From the cell containing the given text, extract its center point as [X, Y] coordinate. 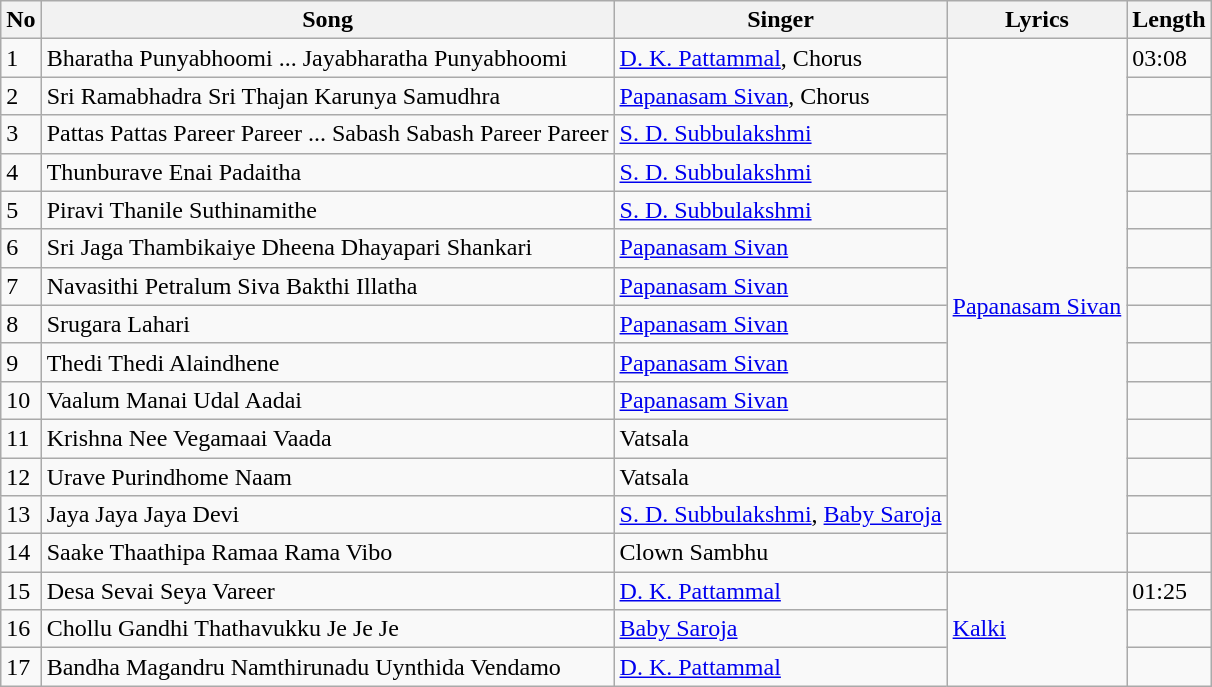
Urave Purindhome Naam [328, 477]
03:08 [1169, 58]
Chollu Gandhi Thathavukku Je Je Je [328, 629]
15 [21, 591]
Thunburave Enai Padaitha [328, 172]
Bharatha Punyabhoomi ... Jayabharatha Punyabhoomi [328, 58]
Baby Saroja [780, 629]
Krishna Nee Vegamaai Vaada [328, 438]
4 [21, 172]
6 [21, 248]
Thedi Thedi Alaindhene [328, 362]
5 [21, 210]
Bandha Magandru Namthirunadu Uynthida Vendamo [328, 667]
11 [21, 438]
Lyrics [1037, 20]
Pattas Pattas Pareer Pareer ... Sabash Sabash Pareer Pareer [328, 134]
3 [21, 134]
16 [21, 629]
8 [21, 324]
S. D. Subbulakshmi, Baby Saroja [780, 515]
Clown Sambhu [780, 553]
Song [328, 20]
1 [21, 58]
17 [21, 667]
12 [21, 477]
Sri Jaga Thambikaiye Dheena Dhayapari Shankari [328, 248]
9 [21, 362]
Kalki [1037, 629]
Singer [780, 20]
Jaya Jaya Jaya Devi [328, 515]
2 [21, 96]
Saake Thaathipa Ramaa Rama Vibo [328, 553]
10 [21, 400]
Navasithi Petralum Siva Bakthi Illatha [328, 286]
Length [1169, 20]
No [21, 20]
Desa Sevai Seya Vareer [328, 591]
Vaalum Manai Udal Aadai [328, 400]
7 [21, 286]
Srugara Lahari [328, 324]
D. K. Pattammal, Chorus [780, 58]
14 [21, 553]
13 [21, 515]
Piravi Thanile Suthinamithe [328, 210]
Sri Ramabhadra Sri Thajan Karunya Samudhra [328, 96]
Papanasam Sivan, Chorus [780, 96]
01:25 [1169, 591]
